Identify which cell holds the provided text, then report its (x, y) central coordinate. 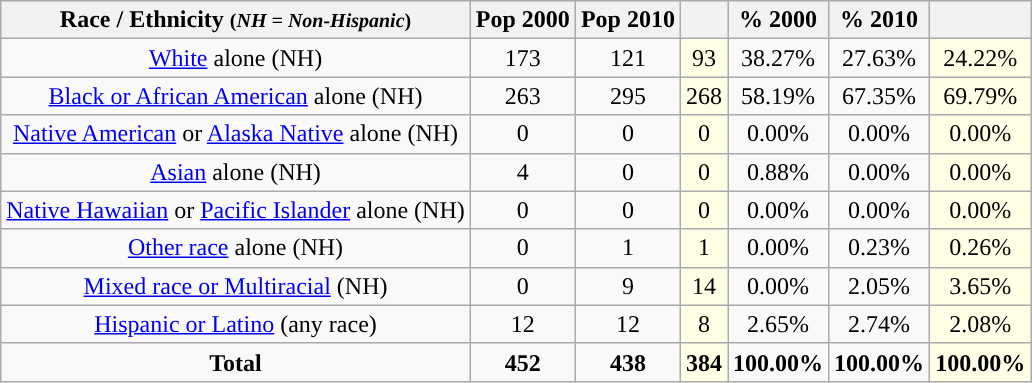
3.65% (980, 286)
268 (704, 96)
438 (628, 362)
2.05% (880, 286)
Native Hawaiian or Pacific Islander alone (NH) (236, 210)
452 (522, 362)
% 2010 (880, 20)
8 (704, 324)
4 (522, 172)
Race / Ethnicity (NH = Non-Hispanic) (236, 20)
67.35% (880, 96)
24.22% (980, 58)
White alone (NH) (236, 58)
263 (522, 96)
0.26% (980, 248)
69.79% (980, 96)
Other race alone (NH) (236, 248)
2.08% (980, 324)
Asian alone (NH) (236, 172)
173 (522, 58)
384 (704, 362)
0.88% (778, 172)
0.23% (880, 248)
Native American or Alaska Native alone (NH) (236, 134)
Pop 2010 (628, 20)
9 (628, 286)
295 (628, 96)
2.65% (778, 324)
14 (704, 286)
2.74% (880, 324)
Mixed race or Multiracial (NH) (236, 286)
121 (628, 58)
% 2000 (778, 20)
38.27% (778, 58)
Hispanic or Latino (any race) (236, 324)
Total (236, 362)
27.63% (880, 58)
93 (704, 58)
58.19% (778, 96)
Black or African American alone (NH) (236, 96)
Pop 2000 (522, 20)
